Find where the given text appears and provide that cell's center as [x, y] coordinate. 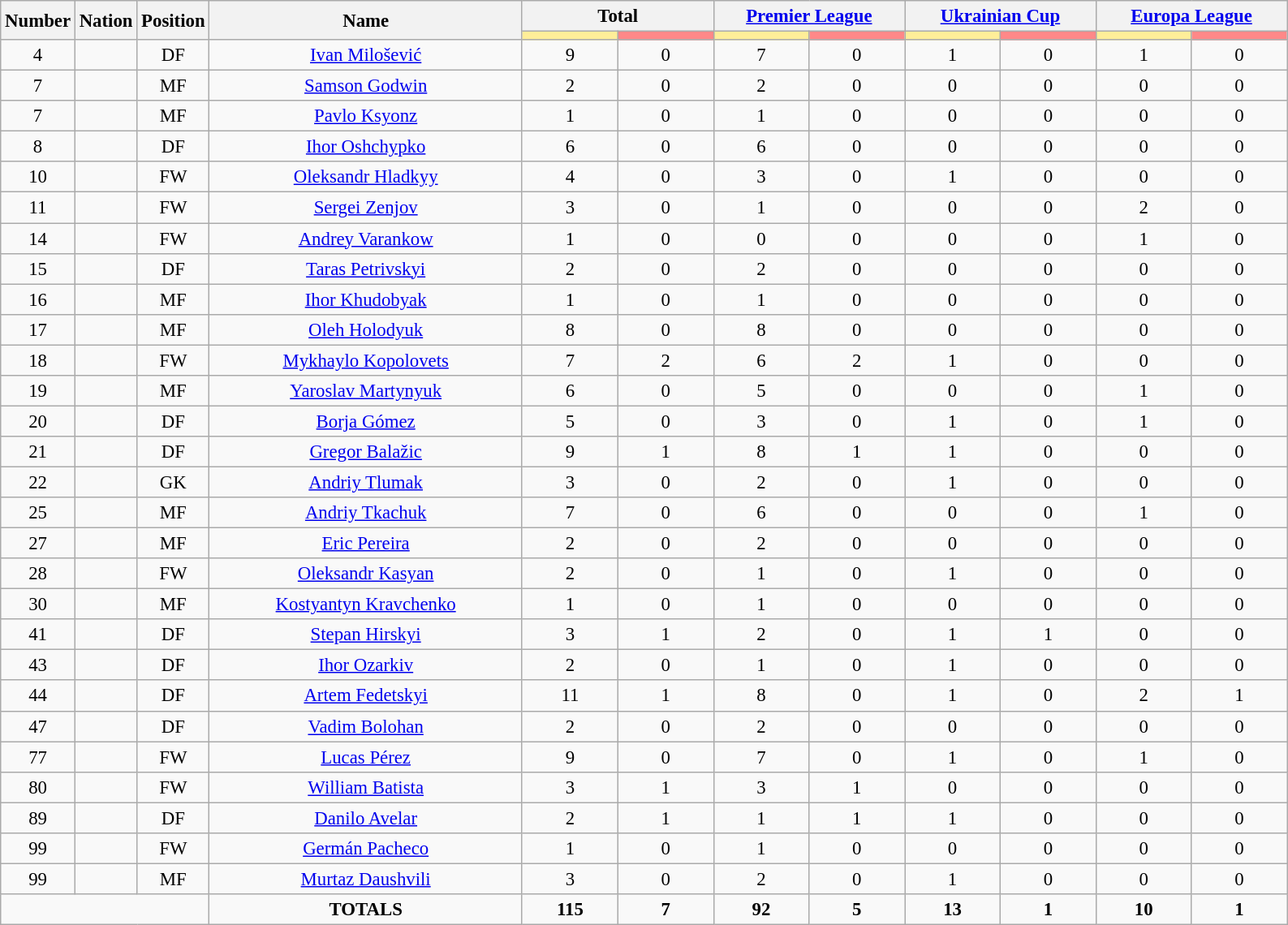
20 [38, 421]
22 [38, 482]
Artem Fedetskyi [366, 696]
Mykhaylo Kopolovets [366, 360]
Andriy Tlumak [366, 482]
13 [953, 910]
15 [38, 269]
Europa League [1191, 16]
Andrey Varankow [366, 239]
Number [38, 20]
Oleh Holodyuk [366, 329]
Danilo Avelar [366, 818]
44 [38, 696]
Lucas Pérez [366, 757]
Ihor Ozarkiv [366, 665]
Yaroslav Martynyuk [366, 391]
28 [38, 574]
Vadim Bolohan [366, 726]
Nation [106, 20]
Gregor Balažic [366, 452]
Position [174, 20]
16 [38, 299]
47 [38, 726]
43 [38, 665]
89 [38, 818]
Pavlo Ksyonz [366, 116]
14 [38, 239]
Ihor Khudobyak [366, 299]
19 [38, 391]
92 [761, 910]
Kostyantyn Kravchenko [366, 604]
Total [618, 16]
25 [38, 513]
41 [38, 635]
Samson Godwin [366, 86]
Ivan Milošević [366, 55]
Andriy Tkachuk [366, 513]
21 [38, 452]
Germán Pacheco [366, 849]
Oleksandr Hladkyy [366, 178]
18 [38, 360]
GK [174, 482]
TOTALS [366, 910]
Name [366, 20]
Premier League [809, 16]
Murtaz Daushvili [366, 879]
27 [38, 544]
17 [38, 329]
Stepan Hirskyi [366, 635]
Eric Pereira [366, 544]
30 [38, 604]
William Batista [366, 787]
Borja Gómez [366, 421]
80 [38, 787]
Taras Petrivskyi [366, 269]
Ukrainian Cup [1001, 16]
Ihor Oshchypko [366, 147]
Oleksandr Kasyan [366, 574]
Sergei Zenjov [366, 208]
115 [570, 910]
77 [38, 757]
